Output the (x, y) coordinate of the center of the cell containing the given text.  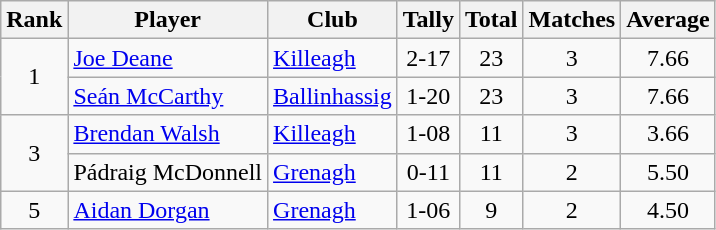
Matches (572, 20)
Tally (428, 20)
1-08 (428, 134)
Joe Deane (168, 58)
4.50 (668, 210)
3.66 (668, 134)
1-20 (428, 96)
Total (491, 20)
5.50 (668, 172)
Seán McCarthy (168, 96)
Player (168, 20)
5 (34, 210)
Aidan Dorgan (168, 210)
Pádraig McDonnell (168, 172)
1-06 (428, 210)
Rank (34, 20)
Ballinhassig (333, 96)
Brendan Walsh (168, 134)
Club (333, 20)
2-17 (428, 58)
9 (491, 210)
0-11 (428, 172)
1 (34, 77)
Average (668, 20)
